Scan for the cell matching the given text and deliver its [x, y] coordinate at center. 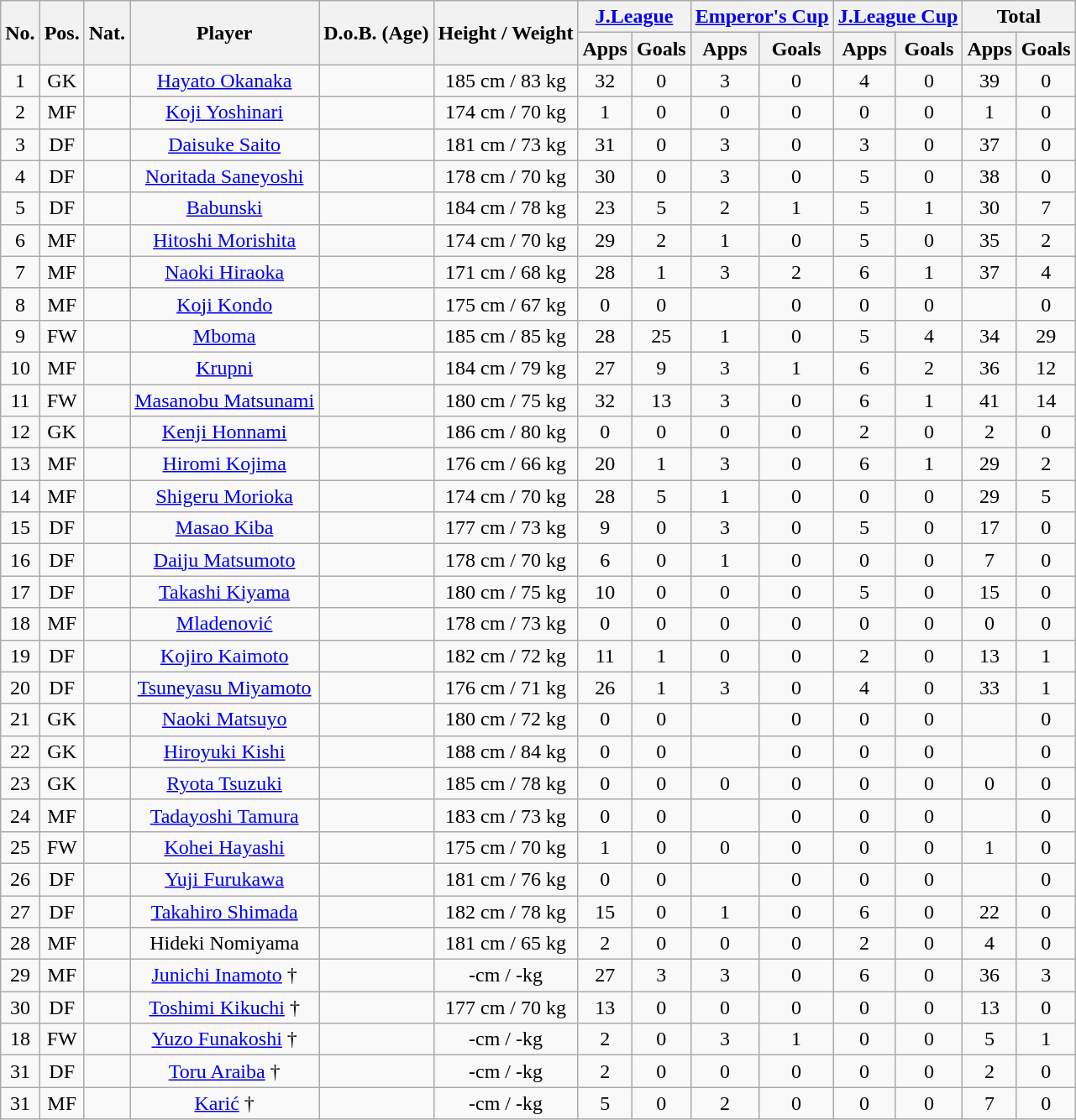
182 cm / 72 kg [506, 656]
Nat. [107, 33]
21 [20, 720]
Shigeru Morioka [225, 496]
33 [989, 688]
39 [989, 81]
Kojiro Kaimoto [225, 656]
Hideki Nomiyama [225, 944]
Player [225, 33]
Hiroyuki Kishi [225, 751]
Naoki Hiraoka [225, 272]
Total [1019, 17]
Toshimi Kikuchi † [225, 1007]
Karić † [225, 1103]
181 cm / 73 kg [506, 144]
Yuzo Funakoshi † [225, 1039]
183 cm / 73 kg [506, 815]
34 [989, 336]
185 cm / 85 kg [506, 336]
176 cm / 66 kg [506, 464]
Krupni [225, 368]
184 cm / 79 kg [506, 368]
J.League Cup [898, 17]
Pos. [62, 33]
Koji Yoshinari [225, 113]
Yuji Furukawa [225, 879]
41 [989, 400]
Junichi Inamoto † [225, 976]
185 cm / 83 kg [506, 81]
186 cm / 80 kg [506, 432]
171 cm / 68 kg [506, 272]
Tsuneyasu Miyamoto [225, 688]
Takahiro Shimada [225, 911]
38 [989, 176]
35 [989, 240]
Noritada Saneyoshi [225, 176]
177 cm / 70 kg [506, 1007]
175 cm / 70 kg [506, 847]
178 cm / 73 kg [506, 624]
16 [20, 560]
Babunski [225, 208]
Takashi Kiyama [225, 592]
Ryota Tsuzuki [225, 783]
Masao Kiba [225, 528]
184 cm / 78 kg [506, 208]
Mladenović [225, 624]
176 cm / 71 kg [506, 688]
Masanobu Matsunami [225, 400]
Kenji Honnami [225, 432]
Daiju Matsumoto [225, 560]
Naoki Matsuyo [225, 720]
24 [20, 815]
Koji Kondo [225, 304]
Hayato Okanaka [225, 81]
182 cm / 78 kg [506, 911]
181 cm / 65 kg [506, 944]
Daisuke Saito [225, 144]
Tadayoshi Tamura [225, 815]
Emperor's Cup [762, 17]
Toru Araiba † [225, 1071]
Height / Weight [506, 33]
Mboma [225, 336]
Hitoshi Morishita [225, 240]
180 cm / 72 kg [506, 720]
19 [20, 656]
177 cm / 73 kg [506, 528]
181 cm / 76 kg [506, 879]
185 cm / 78 kg [506, 783]
8 [20, 304]
Kohei Hayashi [225, 847]
No. [20, 33]
Hiromi Kojima [225, 464]
188 cm / 84 kg [506, 751]
D.o.B. (Age) [376, 33]
175 cm / 67 kg [506, 304]
J.League [634, 17]
